Scan for the cell matching the given text and deliver its [x, y] coordinate at center. 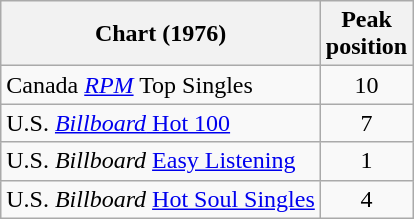
10 [366, 85]
Peakposition [366, 34]
4 [366, 199]
7 [366, 123]
U.S. Billboard Hot Soul Singles [161, 199]
Canada RPM Top Singles [161, 85]
1 [366, 161]
U.S. Billboard Easy Listening [161, 161]
U.S. Billboard Hot 100 [161, 123]
Chart (1976) [161, 34]
